Capture the cell that displays the provided text and extract its [x, y] central coordinate. 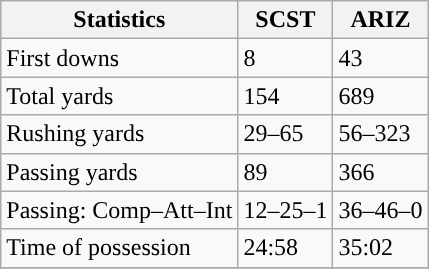
12–25–1 [286, 210]
Total yards [120, 96]
ARIZ [380, 20]
Statistics [120, 20]
Time of possession [120, 248]
154 [286, 96]
Passing: Comp–Att–Int [120, 210]
89 [286, 172]
29–65 [286, 134]
Rushing yards [120, 134]
Passing yards [120, 172]
24:58 [286, 248]
43 [380, 58]
SCST [286, 20]
366 [380, 172]
First downs [120, 58]
35:02 [380, 248]
36–46–0 [380, 210]
56–323 [380, 134]
689 [380, 96]
8 [286, 58]
